Search for the cell housing the specified text and yield its [x, y] center coordinate. 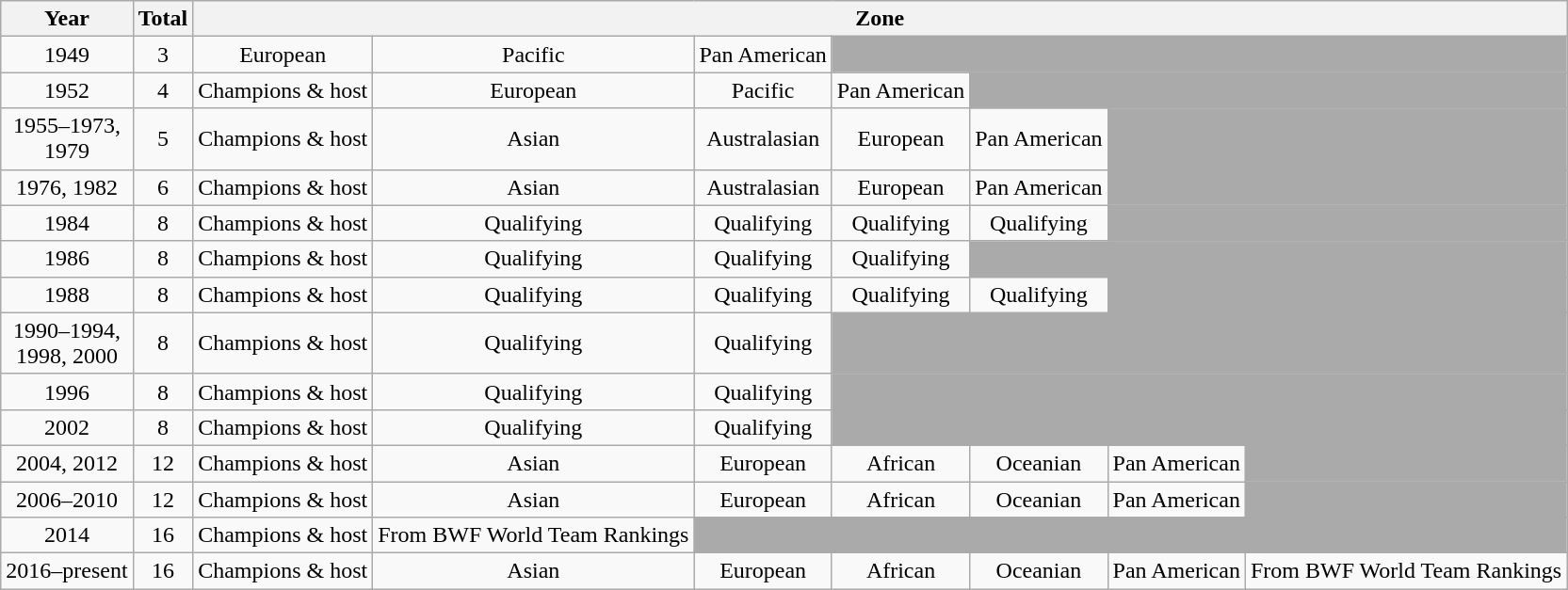
1986 [67, 259]
2004, 2012 [67, 463]
4 [163, 90]
Zone [880, 19]
2014 [67, 535]
3 [163, 55]
2002 [67, 427]
2006–2010 [67, 500]
6 [163, 187]
1955–1973, 1979 [67, 139]
5 [163, 139]
1984 [67, 223]
2016–present [67, 571]
1952 [67, 90]
1990–1994,1998, 2000 [67, 343]
Year [67, 19]
1996 [67, 391]
Total [163, 19]
1949 [67, 55]
1988 [67, 295]
1976, 1982 [67, 187]
